Return [x, y] of the center of cell containing provided text 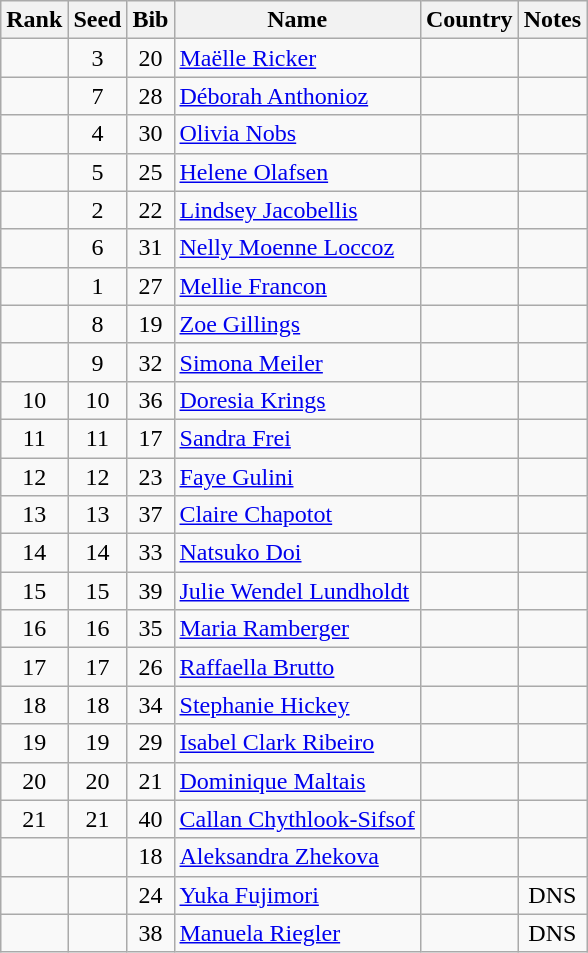
Rank [34, 20]
22 [150, 210]
29 [150, 743]
2 [98, 210]
34 [150, 705]
32 [150, 362]
35 [150, 629]
Julie Wendel Lundholdt [297, 591]
9 [98, 362]
30 [150, 134]
Bib [150, 20]
36 [150, 400]
Dominique Maltais [297, 781]
31 [150, 248]
6 [98, 248]
23 [150, 477]
8 [98, 324]
40 [150, 819]
24 [150, 895]
37 [150, 515]
Faye Gulini [297, 477]
Stephanie Hickey [297, 705]
3 [98, 58]
1 [98, 286]
Doresia Krings [297, 400]
27 [150, 286]
Maria Ramberger [297, 629]
39 [150, 591]
Isabel Clark Ribeiro [297, 743]
Zoe Gillings [297, 324]
Raffaella Brutto [297, 667]
5 [98, 172]
Country [469, 20]
38 [150, 933]
Callan Chythlook-Sifsof [297, 819]
Nelly Moenne Loccoz [297, 248]
Seed [98, 20]
Simona Meiler [297, 362]
Helene Olafsen [297, 172]
Sandra Frei [297, 438]
Natsuko Doi [297, 553]
33 [150, 553]
Aleksandra Zhekova [297, 857]
Mellie Francon [297, 286]
Manuela Riegler [297, 933]
Lindsey Jacobellis [297, 210]
Déborah Anthonioz [297, 96]
4 [98, 134]
7 [98, 96]
Yuka Fujimori [297, 895]
Olivia Nobs [297, 134]
Notes [552, 20]
Maëlle Ricker [297, 58]
28 [150, 96]
Name [297, 20]
25 [150, 172]
Claire Chapotot [297, 515]
26 [150, 667]
